Provide the [x, y] coordinate of the cell's center where the given text is located.  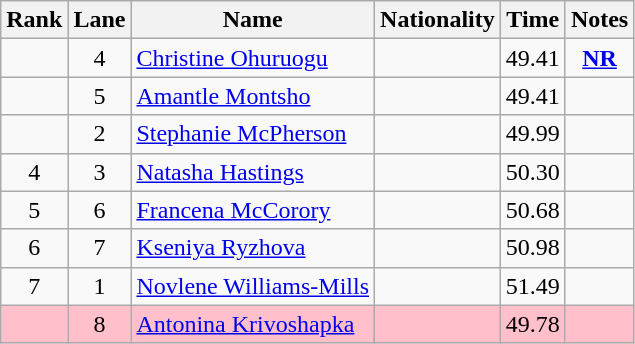
1 [100, 286]
Lane [100, 20]
2 [100, 134]
Stephanie McPherson [253, 134]
Name [253, 20]
51.49 [532, 286]
Novlene Williams-Mills [253, 286]
49.78 [532, 324]
Nationality [438, 20]
Time [532, 20]
NR [599, 58]
Antonina Krivoshapka [253, 324]
50.68 [532, 210]
49.99 [532, 134]
Christine Ohuruogu [253, 58]
Amantle Montsho [253, 96]
50.30 [532, 172]
Natasha Hastings [253, 172]
8 [100, 324]
Francena McCorory [253, 210]
Kseniya Ryzhova [253, 248]
Rank [34, 20]
Notes [599, 20]
50.98 [532, 248]
3 [100, 172]
